For the text-containing cell, return its midpoint in (X, Y) coordinate format. 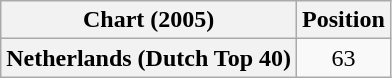
Position (344, 20)
63 (344, 58)
Netherlands (Dutch Top 40) (149, 58)
Chart (2005) (149, 20)
